Identify which cell holds the provided text, then report its [X, Y] central coordinate. 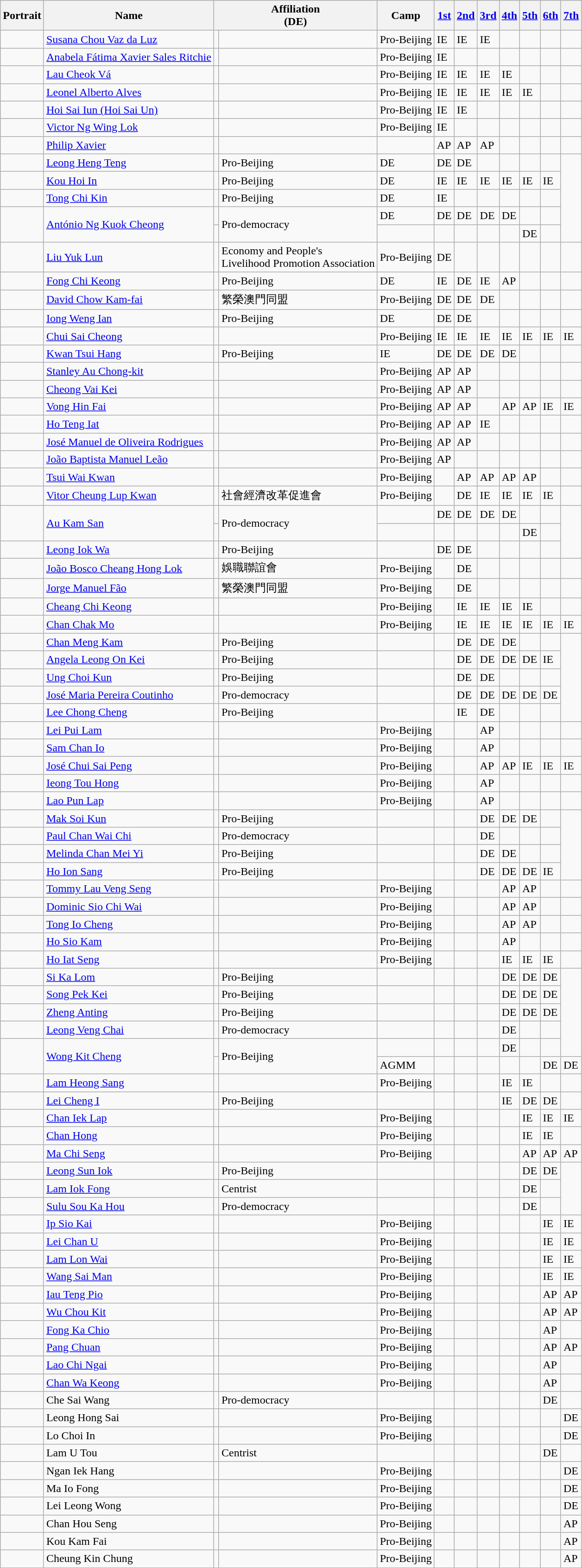
Mak Soi Kun [129, 819]
Vitor Cheung Lup Kwan [129, 496]
Leonel Alberto Alves [129, 92]
Kou Kam Fai [129, 1541]
Ho Sio Kam [129, 942]
Stanley Au Chong-kit [129, 371]
Chan Wa Keong [129, 1383]
Tong Io Cheng [129, 924]
Lei Cheng I [129, 1100]
Chan Hong [129, 1136]
3rd [488, 16]
Vong Hin Fai [129, 407]
Ho Iat Seng [129, 959]
Wang Sai Man [129, 1277]
Ip Sio Kai [129, 1224]
Name [129, 16]
AGMM [406, 1065]
Tommy Lau Veng Seng [129, 889]
Wu Chou Kit [129, 1312]
Song Pek Kei [129, 995]
Chan Chak Mo [129, 624]
Jorge Manuel Fão [129, 588]
Anabela Fátima Xavier Sales Ritchie [129, 57]
Ho Teng Iat [129, 424]
João Bosco Cheang Hong Lok [129, 569]
Kwan Tsui Hang [129, 353]
Cheung Kin Chung [129, 1559]
Angela Leong On Kei [129, 660]
5th [530, 16]
Leong Iok Wa [129, 550]
Wong Kit Cheng [129, 1056]
David Chow Kam-fai [129, 300]
Iau Teng Pio [129, 1294]
Sulu Sou Ka Hou [129, 1206]
Chan Iek Lap [129, 1118]
Leong Veng Chai [129, 1030]
Lee Chong Cheng [129, 712]
Cheang Chi Keong [129, 607]
Chan Meng Kam [129, 642]
Chui Sai Cheong [129, 336]
6th [550, 16]
Leong Heng Teng [129, 163]
Au Kam San [129, 523]
Che Sai Wang [129, 1400]
José Maria Pereira Coutinho [129, 695]
Affiliation(DE) [296, 16]
Lau Cheok Vá [129, 75]
1st [444, 16]
Ung Choi Kun [129, 677]
Zheng Anting [129, 1012]
Camp [406, 16]
4th [509, 16]
Paul Chan Wai Chi [129, 836]
Leong Hong Sai [129, 1418]
Melinda Chan Mei Yi [129, 854]
António Ng Kuok Cheong [129, 224]
Lam Lon Wai [129, 1259]
Pang Chuan [129, 1347]
Lei Leong Wong [129, 1506]
Hoi Sai Iun (Hoi Sai Un) [129, 110]
Liu Yuk Lun [129, 258]
Fong Chi Keong [129, 281]
Lo Choi In [129, 1436]
Lam U Tou [129, 1453]
Lei Chan U [129, 1241]
Tong Chi Kin [129, 198]
Lei Pui Lam [129, 730]
Ieong Tou Hong [129, 783]
Philip Xavier [129, 145]
Lam Heong Sang [129, 1083]
Portrait [22, 16]
7th [571, 16]
Susana Chou Vaz da Luz [129, 39]
Tsui Wai Kwan [129, 477]
Fong Ka Chio [129, 1329]
Ho Ion Sang [129, 871]
Sam Chan Io [129, 748]
Kou Hoi In [129, 180]
Leong Sun Iok [129, 1171]
社會經濟改革促進會 [298, 496]
Victor Ng Wing Lok [129, 127]
João Baptista Manuel Leão [129, 460]
Lao Chi Ngai [129, 1365]
娛職聯誼會 [298, 569]
Ngan Iek Hang [129, 1471]
Lam Iok Fong [129, 1189]
Chan Hou Seng [129, 1524]
Lao Pun Lap [129, 800]
José Chui Sai Peng [129, 765]
2nd [466, 16]
Dominic Sio Chi Wai [129, 907]
José Manuel de Oliveira Rodrigues [129, 442]
Ma Io Fong [129, 1488]
Cheong Vai Kei [129, 389]
Si Ka Lom [129, 977]
Ma Chi Seng [129, 1153]
Economy and People'sLivelihood Promotion Association [298, 258]
Iong Weng Ian [129, 318]
